Provide the [X, Y] coordinate of the cell's center where the given text is located.  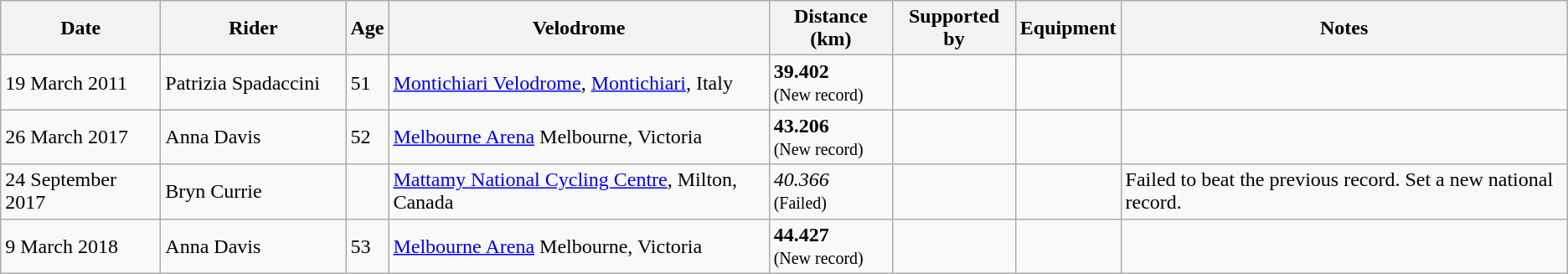
Velodrome [579, 28]
Mattamy National Cycling Centre, Milton, Canada [579, 191]
43.206(New record) [831, 137]
Patrizia Spadaccini [253, 82]
53 [367, 246]
Age [367, 28]
Distance (km) [831, 28]
44.427(New record) [831, 246]
40.366(Failed) [831, 191]
19 March 2011 [80, 82]
Failed to beat the previous record. Set a new national record. [1344, 191]
Rider [253, 28]
24 September 2017 [80, 191]
Date [80, 28]
26 March 2017 [80, 137]
52 [367, 137]
Bryn Currie [253, 191]
51 [367, 82]
39.402(New record) [831, 82]
Supported by [955, 28]
Montichiari Velodrome, Montichiari, Italy [579, 82]
9 March 2018 [80, 246]
Equipment [1068, 28]
Notes [1344, 28]
